Determine the (X, Y) coordinate at the center of the cell enclosing the given text.  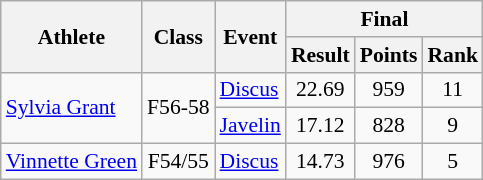
828 (389, 126)
Sylvia Grant (72, 108)
9 (452, 126)
Vinnette Green (72, 162)
Points (389, 55)
14.73 (320, 162)
Javelin (250, 126)
Class (178, 36)
22.69 (320, 90)
976 (389, 162)
F56-58 (178, 108)
Event (250, 36)
5 (452, 162)
F54/55 (178, 162)
Result (320, 55)
17.12 (320, 126)
Final (384, 19)
959 (389, 90)
Rank (452, 55)
11 (452, 90)
Athlete (72, 36)
